Locate the cell with the specified text and output its (X, Y) center coordinate. 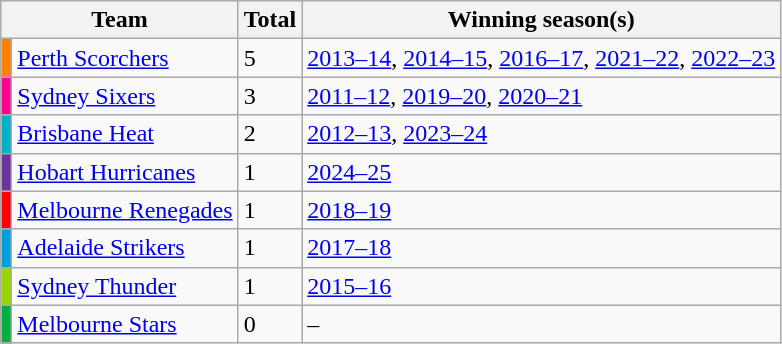
Perth Scorchers (125, 58)
Hobart Hurricanes (125, 172)
Melbourne Stars (125, 324)
2018–19 (542, 210)
2013–14, 2014–15, 2016–17, 2021–22, 2022–23 (542, 58)
2024–25 (542, 172)
2017–18 (542, 248)
2015–16 (542, 286)
Brisbane Heat (125, 134)
5 (270, 58)
Winning season(s) (542, 20)
Total (270, 20)
– (542, 324)
Team (120, 20)
Adelaide Strikers (125, 248)
3 (270, 96)
Sydney Thunder (125, 286)
0 (270, 324)
Sydney Sixers (125, 96)
2011–12, 2019–20, 2020–21 (542, 96)
2 (270, 134)
Melbourne Renegades (125, 210)
2012–13, 2023–24 (542, 134)
